Determine the (X, Y) coordinate at the center of the cell enclosing the given text.  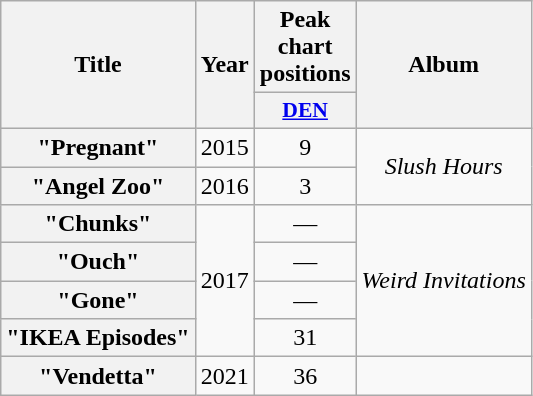
2021 (224, 376)
"Angel Zoo" (98, 185)
31 (305, 338)
"Pregnant" (98, 147)
3 (305, 185)
"Ouch" (98, 262)
Album (444, 65)
9 (305, 147)
2015 (224, 147)
Year (224, 65)
"IKEA Episodes" (98, 338)
"Gone" (98, 300)
DEN (305, 111)
Slush Hours (444, 166)
2016 (224, 185)
"Vendetta" (98, 376)
Peak chart positions (305, 47)
"Chunks" (98, 224)
36 (305, 376)
Title (98, 65)
Weird Invitations (444, 281)
2017 (224, 281)
